Pinpoint the cell where the given text exists, returning its (X, Y) midpoint coordinate. 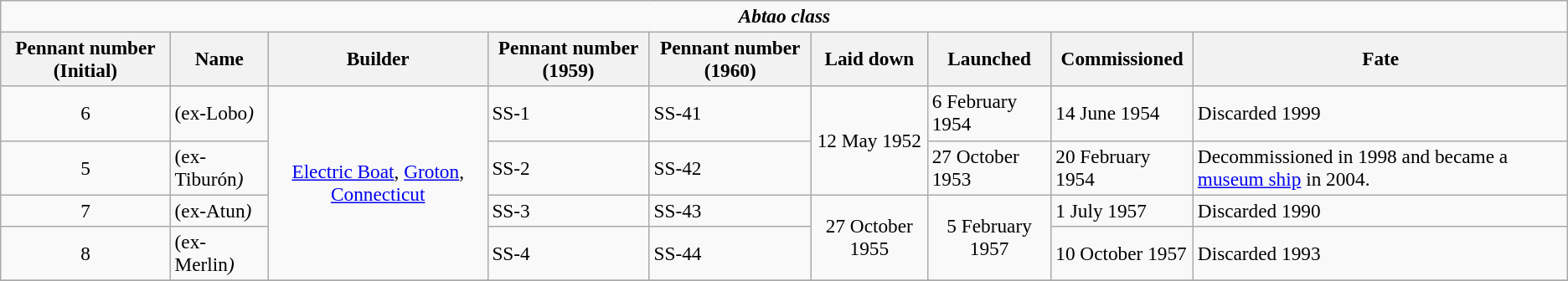
20 February 1954 (1122, 167)
SS-3 (568, 210)
Pennant number (Initial) (85, 59)
Fate (1380, 59)
5 February 1957 (989, 238)
(ex-Merlin) (219, 253)
Abtao class (784, 16)
Discarded 1993 (1380, 253)
Pennant number (1960) (730, 59)
7 (85, 210)
6 February 1954 (989, 114)
Laid down (869, 59)
SS-42 (730, 167)
27 October 1955 (869, 238)
(ex-Tiburón) (219, 167)
Discarded 1990 (1380, 210)
1 July 1957 (1122, 210)
(ex-Lobo) (219, 114)
Name (219, 59)
SS-4 (568, 253)
SS-43 (730, 210)
14 June 1954 (1122, 114)
6 (85, 114)
Pennant number (1959) (568, 59)
Electric Boat, Groton, Connecticut (378, 183)
10 October 1957 (1122, 253)
12 May 1952 (869, 140)
(ex-Atun) (219, 210)
8 (85, 253)
5 (85, 167)
Commissioned (1122, 59)
SS-44 (730, 253)
27 October 1953 (989, 167)
SS-2 (568, 167)
Discarded 1999 (1380, 114)
Launched (989, 59)
SS-1 (568, 114)
Builder (378, 59)
SS-41 (730, 114)
Decommissioned in 1998 and became a museum ship in 2004. (1380, 167)
